Scan for the cell matching the given text and deliver its [x, y] coordinate at center. 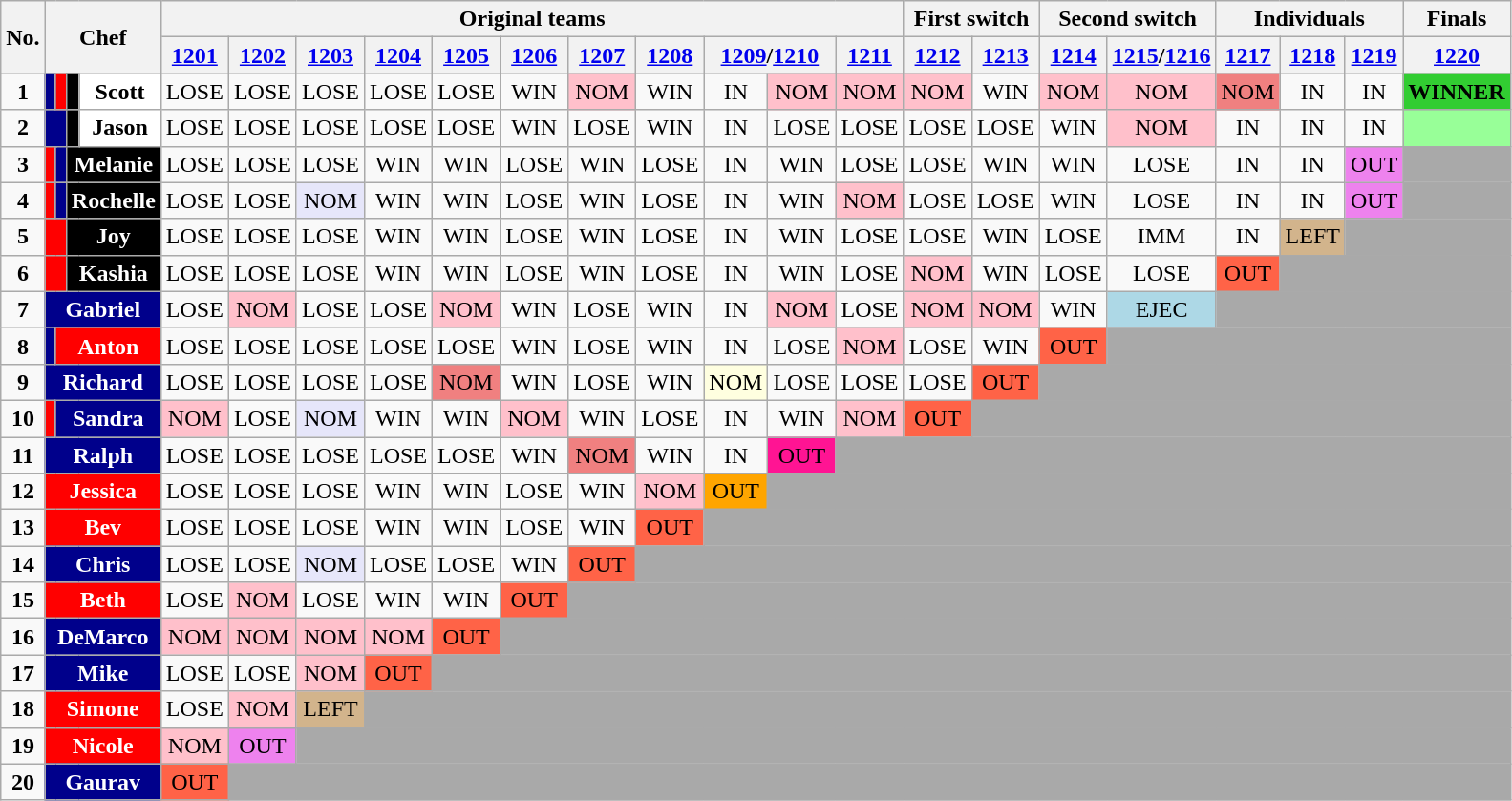
5 [23, 237]
8 [23, 346]
1206 [535, 55]
Joy [113, 237]
2 [23, 128]
1205 [466, 55]
1 [23, 92]
Sandra [108, 418]
Bev [103, 528]
Chris [103, 564]
Gaurav [103, 782]
1202 [262, 55]
1219 [1374, 55]
Nicole [103, 746]
EJEC [1161, 309]
1218 [1312, 55]
1207 [602, 55]
DeMarco [103, 637]
IMM [1161, 237]
1215/1216 [1161, 55]
Melanie [113, 164]
1214 [1074, 55]
Simone [103, 709]
14 [23, 564]
1211 [869, 55]
1217 [1247, 55]
Finals [1457, 19]
20 [23, 782]
1212 [938, 55]
Mike [103, 673]
17 [23, 673]
10 [23, 418]
12 [23, 492]
3 [23, 164]
1203 [330, 55]
1208 [671, 55]
Scott [120, 92]
18 [23, 709]
15 [23, 601]
1220 [1457, 55]
6 [23, 273]
Ralph [103, 455]
Anton [108, 346]
1209/1210 [770, 55]
Gabriel [103, 309]
Individuals [1310, 19]
1201 [195, 55]
11 [23, 455]
7 [23, 309]
Jason [120, 128]
16 [23, 637]
1204 [399, 55]
19 [23, 746]
4 [23, 200]
No. [23, 37]
Richard [103, 382]
1213 [1005, 55]
First switch [971, 19]
Beth [103, 601]
Original teams [532, 19]
13 [23, 528]
Second switch [1127, 19]
Rochelle [113, 200]
Jessica [103, 492]
Kashia [113, 273]
WINNER [1457, 92]
9 [23, 382]
Chef [103, 37]
